Output the (X, Y) coordinate of the center of the cell containing the given text.  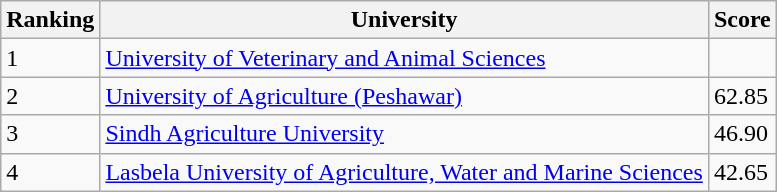
42.65 (742, 172)
University of Veterinary and Animal Sciences (404, 58)
Sindh Agriculture University (404, 134)
Ranking (50, 20)
University of Agriculture (Peshawar) (404, 96)
3 (50, 134)
46.90 (742, 134)
University (404, 20)
Score (742, 20)
4 (50, 172)
62.85 (742, 96)
1 (50, 58)
Lasbela University of Agriculture, Water and Marine Sciences (404, 172)
2 (50, 96)
